Locate the cell with the specified text and output its (X, Y) center coordinate. 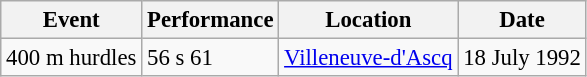
18 July 1992 (522, 58)
Performance (210, 20)
Date (522, 20)
400 m hurdles (72, 58)
Location (368, 20)
56 s 61 (210, 58)
Event (72, 20)
Villeneuve-d'Ascq (368, 58)
